Extract the (x, y) coordinate from the center of the cell holding the provided text.  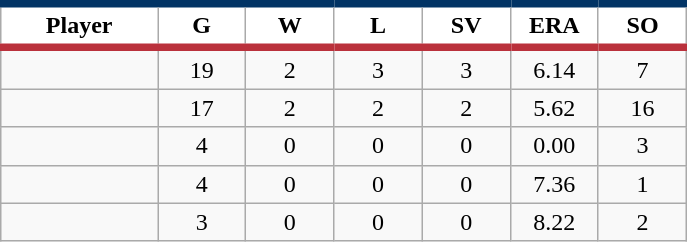
G (202, 26)
17 (202, 108)
19 (202, 68)
1 (642, 184)
L (378, 26)
W (290, 26)
SV (466, 26)
0.00 (554, 146)
8.22 (554, 222)
7 (642, 68)
6.14 (554, 68)
SO (642, 26)
7.36 (554, 184)
ERA (554, 26)
16 (642, 108)
5.62 (554, 108)
Player (80, 26)
